Find where the given text appears and provide that cell's center as (X, Y) coordinate. 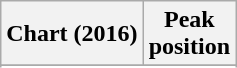
Peak position (189, 34)
Chart (2016) (72, 34)
